Extract the [x, y] coordinate from the center of the cell holding the provided text.  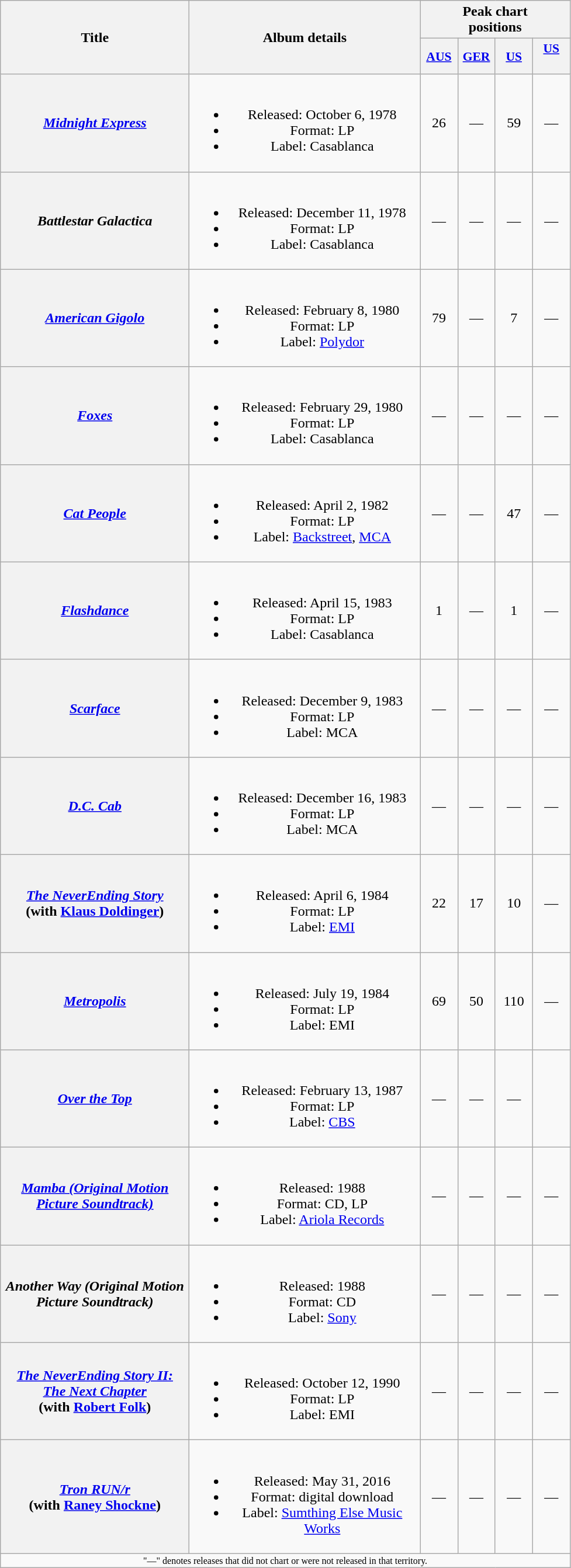
Title [95, 37]
59 [514, 123]
The NeverEnding Story II:The Next Chapter(with Robert Folk) [95, 1391]
Released: October 6, 1978Format: LPLabel: Casablanca [305, 123]
D.C. Cab [95, 806]
Released: February 13, 1987Format: LPLabel: CBS [305, 1099]
Released: December 16, 1983Format: LPLabel: MCA [305, 806]
17 [476, 903]
GER [476, 56]
American Gigolo [95, 318]
Album details [305, 37]
26 [439, 123]
Released: February 29, 1980Format: LPLabel: Casablanca [305, 416]
Released: December 11, 1978Format: LPLabel: Casablanca [305, 221]
Released: October 12, 1990Format: LPLabel: EMI [305, 1391]
Released: December 9, 1983Format: LPLabel: MCA [305, 708]
"—" denotes releases that did not chart or were not released in that territory. [285, 1560]
Released: 1988Format: CD, LPLabel: Ariola Records [305, 1196]
Tron RUN/r(with Raney Shockne) [95, 1497]
Mamba (Original Motion Picture Soundtrack) [95, 1196]
47 [514, 513]
Battlestar Galactica [95, 221]
22 [439, 903]
69 [439, 1001]
AUS [439, 56]
Released: 1988Format: CDLabel: Sony [305, 1294]
79 [439, 318]
7 [514, 318]
Another Way (Original Motion Picture Soundtrack) [95, 1294]
Flashdance [95, 611]
Over the Top [95, 1099]
Cat People [95, 513]
50 [476, 1001]
Released: May 31, 2016Format: digital downloadLabel: Sumthing Else Music Works [305, 1497]
Metropolis [95, 1001]
Released: April 15, 1983Format: LPLabel: Casablanca [305, 611]
10 [514, 903]
Released: April 6, 1984Format: LPLabel: EMI [305, 903]
Released: July 19, 1984Format: LPLabel: EMI [305, 1001]
Peak chartpositions [495, 20]
Midnight Express [95, 123]
Scarface [95, 708]
110 [514, 1001]
Foxes [95, 416]
Released: February 8, 1980Format: LPLabel: Polydor [305, 318]
The NeverEnding Story(with Klaus Doldinger) [95, 903]
Released: April 2, 1982Format: LPLabel: Backstreet, MCA [305, 513]
